Locate the cell with the specified text and output its [x, y] center coordinate. 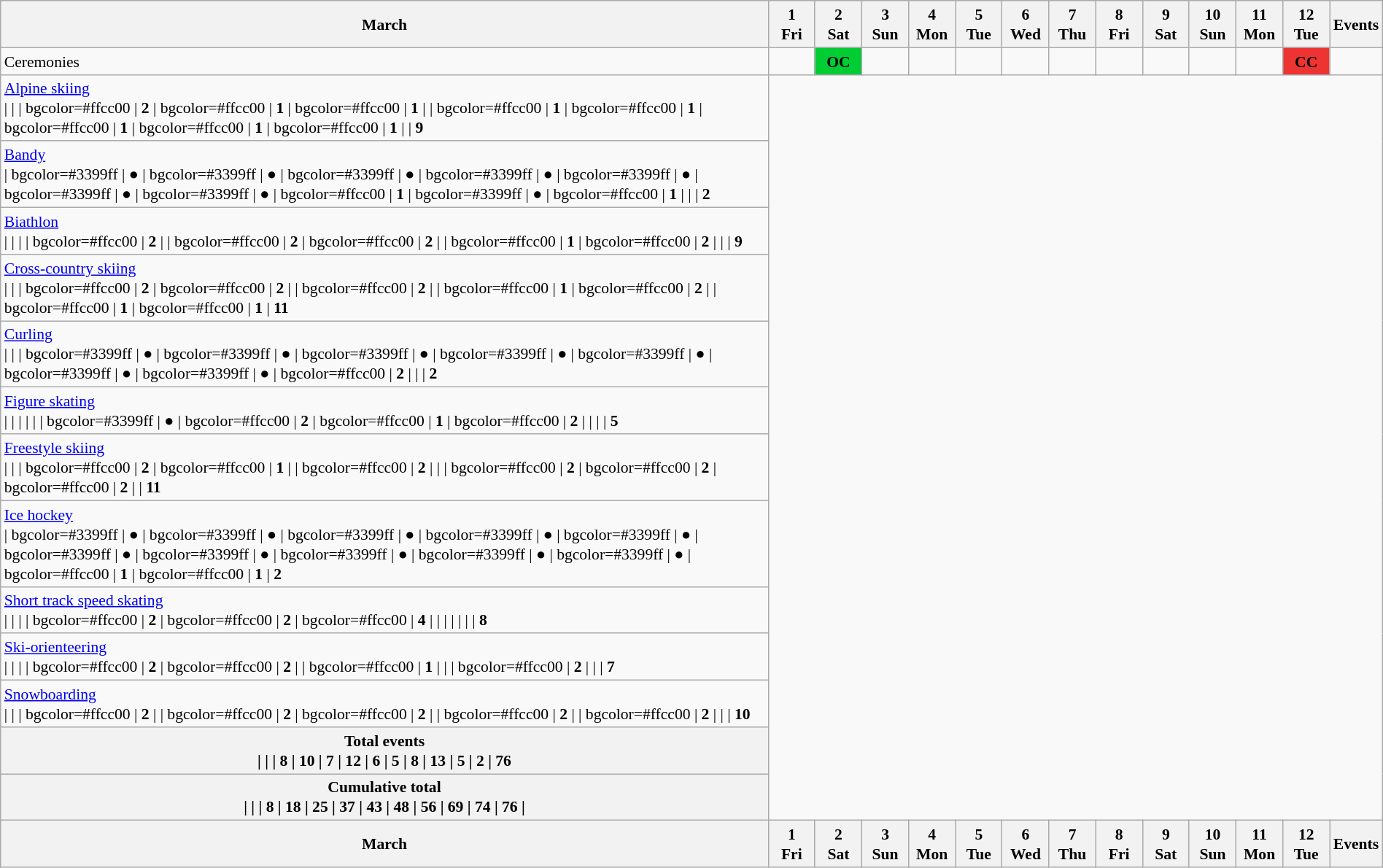
Short track speed skating| | | | bgcolor=#ffcc00 | 2 | bgcolor=#ffcc00 | 2 | bgcolor=#ffcc00 | 4 | | | | | | | 8 [385, 610]
CC [1306, 61]
Ceremonies [385, 61]
Cumulative total| | | 8 | 18 | 25 | 37 | 43 | 48 | 56 | 69 | 74 | 76 | [385, 797]
Ski-orienteering| | | | bgcolor=#ffcc00 | 2 | bgcolor=#ffcc00 | 2 | | bgcolor=#ffcc00 | 1 | | | bgcolor=#ffcc00 | 2 | | | 7 [385, 656]
Total events| | | 8 | 10 | 7 | 12 | 6 | 5 | 8 | 13 | 5 | 2 | 76 [385, 750]
OC [838, 61]
Biathlon| | | | bgcolor=#ffcc00 | 2 | | bgcolor=#ffcc00 | 2 | bgcolor=#ffcc00 | 2 | | bgcolor=#ffcc00 | 1 | bgcolor=#ffcc00 | 2 | | | 9 [385, 230]
Snowboarding| | | bgcolor=#ffcc00 | 2 | | bgcolor=#ffcc00 | 2 | bgcolor=#ffcc00 | 2 | | bgcolor=#ffcc00 | 2 | | bgcolor=#ffcc00 | 2 | | | 10 [385, 703]
Figure skating| | | | | | bgcolor=#3399ff | ● | bgcolor=#ffcc00 | 2 | bgcolor=#ffcc00 | 1 | bgcolor=#ffcc00 | 2 | | | | 5 [385, 411]
